Provide the [x, y] coordinate of the cell's center where the given text is located.  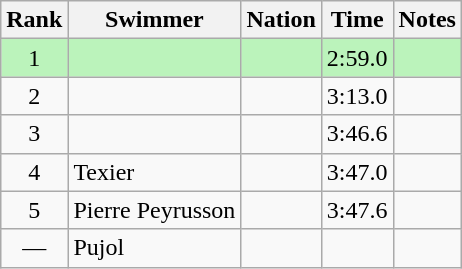
Rank [34, 20]
1 [34, 58]
3 [34, 134]
3:47.6 [357, 210]
— [34, 248]
3:13.0 [357, 96]
Pujol [154, 248]
3:46.6 [357, 134]
Swimmer [154, 20]
Nation [281, 20]
2:59.0 [357, 58]
Pierre Peyrusson [154, 210]
3:47.0 [357, 172]
Texier [154, 172]
Time [357, 20]
5 [34, 210]
Notes [427, 20]
2 [34, 96]
4 [34, 172]
